Return the (X, Y) coordinate for the center point of the cell that contains the specified text.  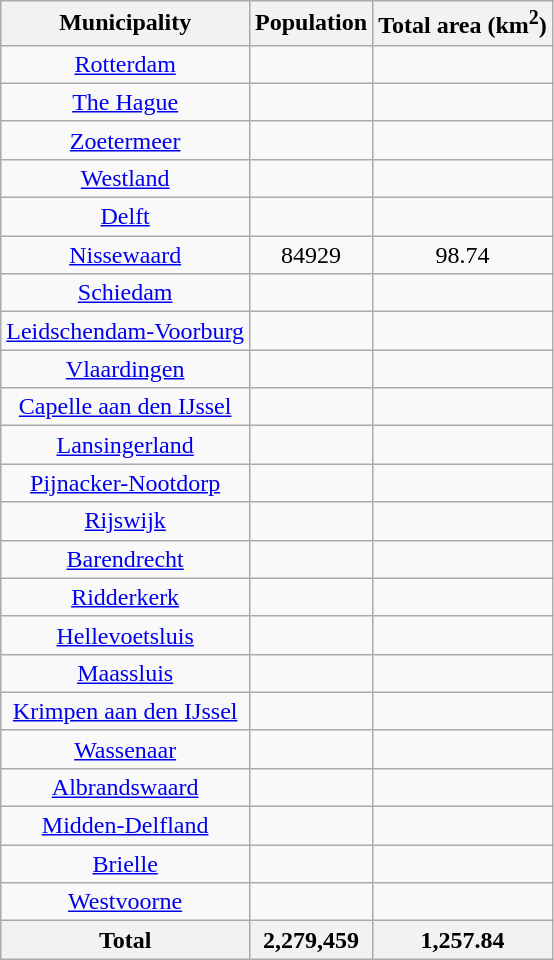
Lansingerland (126, 445)
Hellevoetsluis (126, 635)
Albrandswaard (126, 787)
Ridderkerk (126, 597)
Barendrecht (126, 559)
98.74 (463, 255)
Nissewaard (126, 255)
Schiedam (126, 293)
Pijnacker-Nootdorp (126, 483)
Zoetermeer (126, 140)
1,257.84 (463, 940)
Leidschendam-Voorburg (126, 331)
84929 (312, 255)
2,279,459 (312, 940)
Total (126, 940)
Capelle aan den IJssel (126, 407)
The Hague (126, 102)
Population (312, 24)
Krimpen aan den IJssel (126, 711)
Westvoorne (126, 902)
Westland (126, 178)
Total area (km2) (463, 24)
Brielle (126, 864)
Rotterdam (126, 64)
Rijswijk (126, 521)
Delft (126, 217)
Maassluis (126, 673)
Midden-Delfland (126, 826)
Municipality (126, 24)
Vlaardingen (126, 369)
Wassenaar (126, 749)
